Find where the given text appears and provide that cell's center as [X, Y] coordinate. 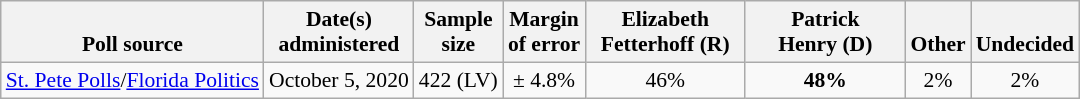
Poll source [132, 32]
48% [825, 80]
Undecided [1025, 32]
± 4.8% [544, 80]
422 (LV) [458, 80]
Marginof error [544, 32]
46% [665, 80]
St. Pete Polls/Florida Politics [132, 80]
October 5, 2020 [339, 80]
Other [938, 32]
ElizabethFetterhoff (R) [665, 32]
Date(s)administered [339, 32]
Samplesize [458, 32]
PatrickHenry (D) [825, 32]
